Provide the (x, y) coordinate of the cell's center where the given text is located.  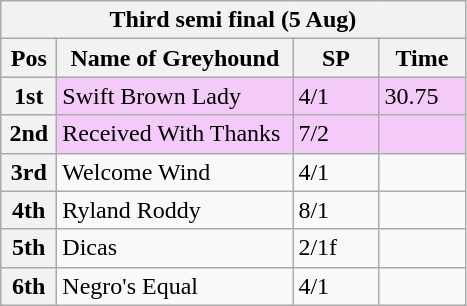
Welcome Wind (175, 172)
3rd (29, 172)
Time (422, 58)
Received With Thanks (175, 134)
2/1f (336, 248)
Pos (29, 58)
8/1 (336, 210)
6th (29, 286)
4th (29, 210)
Swift Brown Lady (175, 96)
SP (336, 58)
Dicas (175, 248)
1st (29, 96)
7/2 (336, 134)
Name of Greyhound (175, 58)
Negro's Equal (175, 286)
Third semi final (5 Aug) (233, 20)
30.75 (422, 96)
5th (29, 248)
Ryland Roddy (175, 210)
2nd (29, 134)
